Output the [X, Y] coordinate of the center of the cell containing the given text.  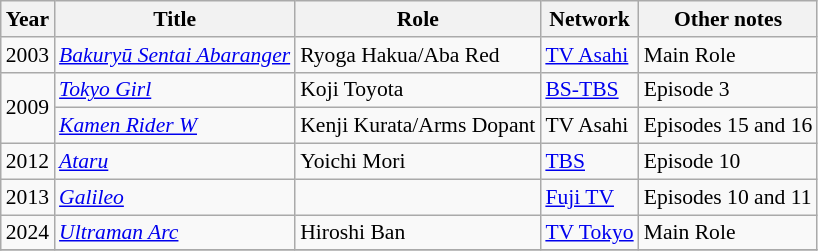
Hiroshi Ban [418, 233]
2024 [28, 233]
Fuji TV [589, 197]
2009 [28, 108]
Episode 3 [728, 90]
Ataru [174, 162]
TBS [589, 162]
Ryoga Hakua/Aba Red [418, 55]
Koji Toyota [418, 90]
Yoichi Mori [418, 162]
Episode 10 [728, 162]
Network [589, 19]
Kamen Rider W [174, 126]
Episodes 10 and 11 [728, 197]
Tokyo Girl [174, 90]
BS-TBS [589, 90]
Role [418, 19]
Year [28, 19]
Kenji Kurata/Arms Dopant [418, 126]
Galileo [174, 197]
2012 [28, 162]
Bakuryū Sentai Abaranger [174, 55]
Ultraman Arc [174, 233]
Other notes [728, 19]
2003 [28, 55]
2013 [28, 197]
Title [174, 19]
Episodes 15 and 16 [728, 126]
TV Tokyo [589, 233]
